Extract the (x, y) coordinate from the center of the cell holding the provided text.  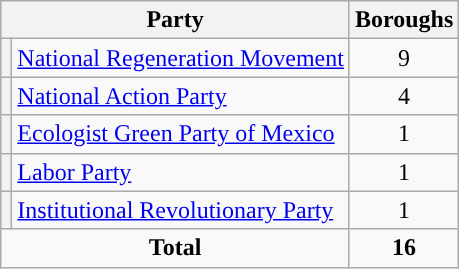
Boroughs (404, 20)
Party (176, 20)
16 (404, 248)
National Action Party (181, 96)
Total (176, 248)
Labor Party (181, 172)
Ecologist Green Party of Mexico (181, 134)
Institutional Revolutionary Party (181, 210)
National Regeneration Movement (181, 58)
4 (404, 96)
9 (404, 58)
